Extract the (X, Y) coordinate from the center of the cell holding the provided text.  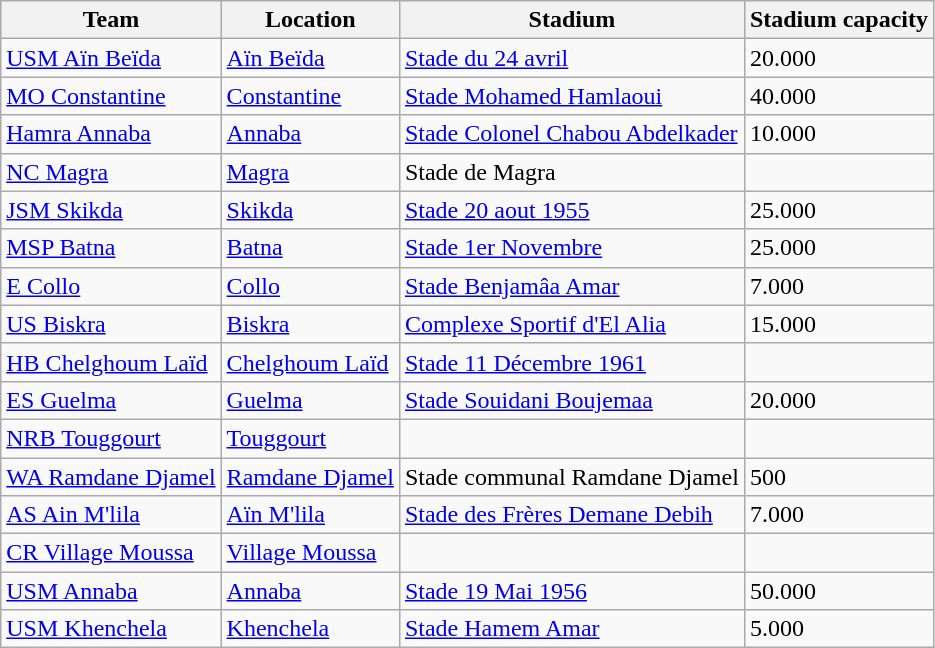
E Collo (111, 286)
Complexe Sportif d'El Alia (572, 324)
ES Guelma (111, 400)
Stade Benjamâa Amar (572, 286)
Aïn Beïda (310, 58)
USM Annaba (111, 591)
10.000 (838, 134)
Stade 11 Décembre 1961 (572, 362)
Stade 20 aout 1955 (572, 210)
Khenchela (310, 629)
Aïn M'lila (310, 515)
NRB Touggourt (111, 438)
Stadium capacity (838, 20)
Skikda (310, 210)
NC Magra (111, 172)
Team (111, 20)
Village Moussa (310, 553)
AS Ain M'lila (111, 515)
Collo (310, 286)
Hamra Annaba (111, 134)
40.000 (838, 96)
Guelma (310, 400)
JSM Skikda (111, 210)
15.000 (838, 324)
Stade Souidani Boujemaa (572, 400)
USM Aïn Beïda (111, 58)
Ramdane Djamel (310, 477)
Stade 1er Novembre (572, 248)
Stade 19 Mai 1956 (572, 591)
US Biskra (111, 324)
HB Chelghoum Laïd (111, 362)
Stade Colonel Chabou Abdelkader (572, 134)
MO Constantine (111, 96)
Stade communal Ramdane Djamel (572, 477)
50.000 (838, 591)
Biskra (310, 324)
Magra (310, 172)
Stade Mohamed Hamlaoui (572, 96)
CR Village Moussa (111, 553)
Stade du 24 avril (572, 58)
5.000 (838, 629)
Stade des Frères Demane Debih (572, 515)
Stadium (572, 20)
500 (838, 477)
Stade de Magra (572, 172)
Location (310, 20)
Chelghoum Laïd (310, 362)
Stade Hamem Amar (572, 629)
Constantine (310, 96)
WA Ramdane Djamel (111, 477)
MSP Batna (111, 248)
USM Khenchela (111, 629)
Touggourt (310, 438)
Batna (310, 248)
